Capture the cell that displays the provided text and extract its (X, Y) central coordinate. 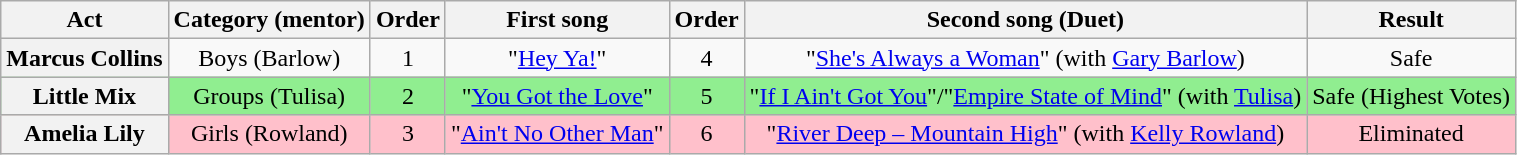
5 (706, 96)
Boys (Barlow) (269, 58)
"You Got the Love" (557, 96)
"If I Ain't Got You"/"Empire State of Mind" (with Tulisa) (1026, 96)
1 (408, 58)
"Hey Ya!" (557, 58)
Safe (1412, 58)
"Ain't No Other Man" (557, 134)
First song (557, 20)
Act (84, 20)
Little Mix (84, 96)
3 (408, 134)
Groups (Tulisa) (269, 96)
Girls (Rowland) (269, 134)
4 (706, 58)
Result (1412, 20)
"She's Always a Woman" (with Gary Barlow) (1026, 58)
Second song (Duet) (1026, 20)
2 (408, 96)
Marcus Collins (84, 58)
Eliminated (1412, 134)
"River Deep – Mountain High" (with Kelly Rowland) (1026, 134)
Category (mentor) (269, 20)
6 (706, 134)
Amelia Lily (84, 134)
Safe (Highest Votes) (1412, 96)
